Determine the (x, y) coordinate at the center of the cell enclosing the given text.  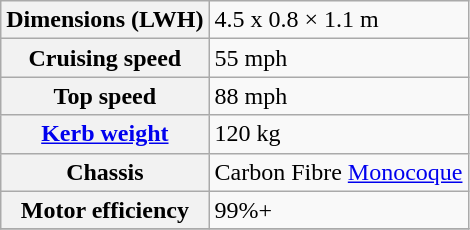
4.5 x 0.8 × 1.1 m (338, 20)
Top speed (105, 96)
Kerb weight (105, 134)
Dimensions (LWH) (105, 20)
Chassis (105, 172)
120 kg (338, 134)
Carbon Fibre Monocoque (338, 172)
55 mph (338, 58)
Cruising speed (105, 58)
Motor efficiency (105, 210)
99%+ (338, 210)
88 mph (338, 96)
